Return [x, y] of the center of cell containing provided text 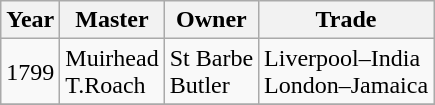
1799 [30, 72]
Year [30, 20]
St BarbeButler [211, 72]
Owner [211, 20]
Master [112, 20]
MuirheadT.Roach [112, 72]
Liverpool–IndiaLondon–Jamaica [346, 72]
Trade [346, 20]
